Provide the [x, y] coordinate of the cell's center where the given text is located.  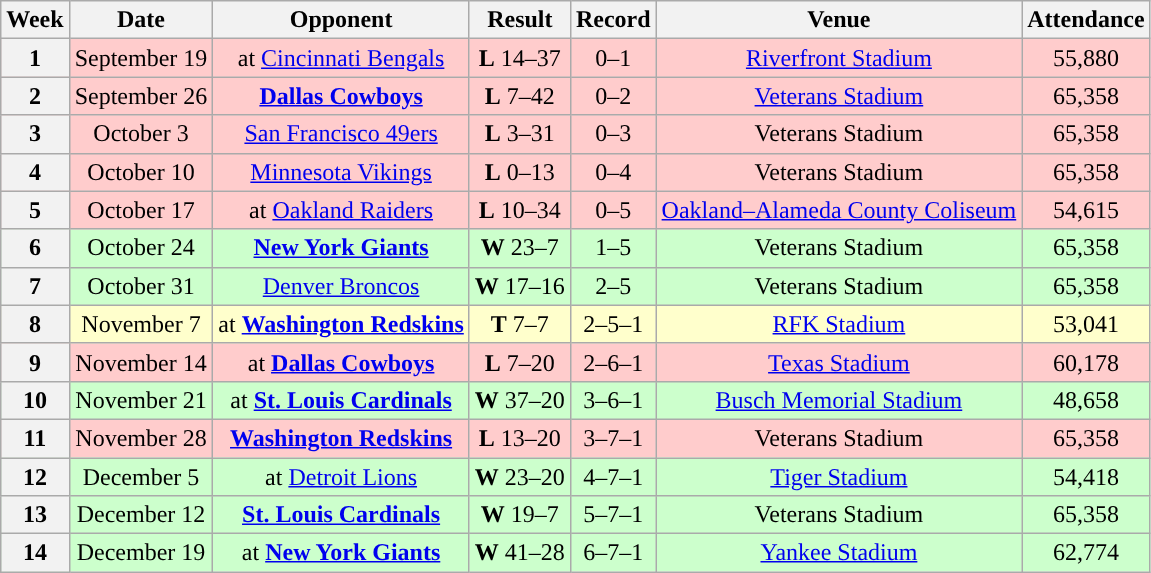
Washington Redskins [341, 438]
L 7–42 [520, 96]
1 [35, 58]
Minnesota Vikings [341, 172]
Opponent [341, 20]
October 24 [141, 248]
Week [35, 20]
9 [35, 362]
San Francisco 49ers [341, 134]
Riverfront Stadium [839, 58]
4 [35, 172]
6 [35, 248]
December 5 [141, 477]
L 0–13 [520, 172]
October 10 [141, 172]
at St. Louis Cardinals [341, 400]
Tiger Stadium [839, 477]
October 17 [141, 210]
48,658 [1086, 400]
Result [520, 20]
at Oakland Raiders [341, 210]
0–1 [613, 58]
New York Giants [341, 248]
at New York Giants [341, 553]
November 21 [141, 400]
September 26 [141, 96]
0–4 [613, 172]
at Detroit Lions [341, 477]
3 [35, 134]
11 [35, 438]
53,041 [1086, 324]
November 14 [141, 362]
3–7–1 [613, 438]
St. Louis Cardinals [341, 515]
Yankee Stadium [839, 553]
0–5 [613, 210]
0–2 [613, 96]
7 [35, 286]
December 19 [141, 553]
2–5–1 [613, 324]
14 [35, 553]
September 19 [141, 58]
2–6–1 [613, 362]
Oakland–Alameda County Coliseum [839, 210]
T 7–7 [520, 324]
L 14–37 [520, 58]
3–6–1 [613, 400]
2–5 [613, 286]
Texas Stadium [839, 362]
55,880 [1086, 58]
W 19–7 [520, 515]
W 41–28 [520, 553]
W 23–20 [520, 477]
L 10–34 [520, 210]
L 3–31 [520, 134]
5 [35, 210]
at Cincinnati Bengals [341, 58]
Record [613, 20]
Date [141, 20]
November 28 [141, 438]
1–5 [613, 248]
at Washington Redskins [341, 324]
2 [35, 96]
10 [35, 400]
at Dallas Cowboys [341, 362]
October 3 [141, 134]
60,178 [1086, 362]
8 [35, 324]
L 7–20 [520, 362]
54,615 [1086, 210]
L 13–20 [520, 438]
Dallas Cowboys [341, 96]
4–7–1 [613, 477]
6–7–1 [613, 553]
62,774 [1086, 553]
W 23–7 [520, 248]
Denver Broncos [341, 286]
November 7 [141, 324]
12 [35, 477]
W 17–16 [520, 286]
54,418 [1086, 477]
13 [35, 515]
Attendance [1086, 20]
RFK Stadium [839, 324]
Busch Memorial Stadium [839, 400]
December 12 [141, 515]
0–3 [613, 134]
Venue [839, 20]
5–7–1 [613, 515]
W 37–20 [520, 400]
October 31 [141, 286]
